Capture the cell that displays the provided text and extract its [X, Y] central coordinate. 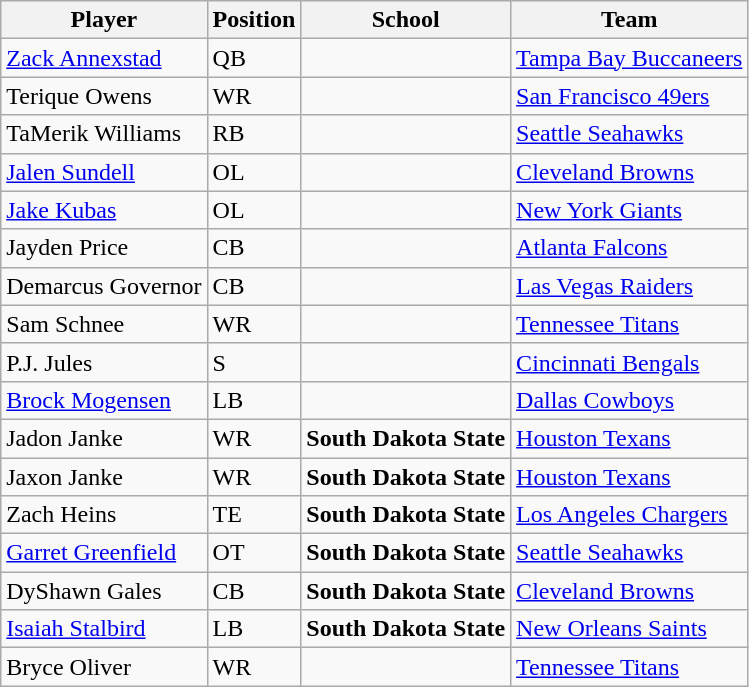
San Francisco 49ers [630, 96]
Jayden Price [104, 248]
Terique Owens [104, 96]
S [254, 362]
Tampa Bay Buccaneers [630, 58]
New York Giants [630, 210]
TaMerik Williams [104, 134]
Brock Mogensen [104, 400]
Las Vegas Raiders [630, 286]
Jake Kubas [104, 210]
New Orleans Saints [630, 629]
RB [254, 134]
TE [254, 515]
Cincinnati Bengals [630, 362]
Zach Heins [104, 515]
Garret Greenfield [104, 553]
Los Angeles Chargers [630, 515]
Demarcus Governor [104, 286]
Dallas Cowboys [630, 400]
Team [630, 20]
DyShawn Gales [104, 591]
Sam Schnee [104, 324]
Jaxon Janke [104, 477]
Isaiah Stalbird [104, 629]
School [406, 20]
P.J. Jules [104, 362]
Zack Annexstad [104, 58]
Bryce Oliver [104, 667]
Player [104, 20]
Jadon Janke [104, 438]
Position [254, 20]
QB [254, 58]
OT [254, 553]
Jalen Sundell [104, 172]
Atlanta Falcons [630, 248]
